Return (X, Y) of the center of cell containing provided text 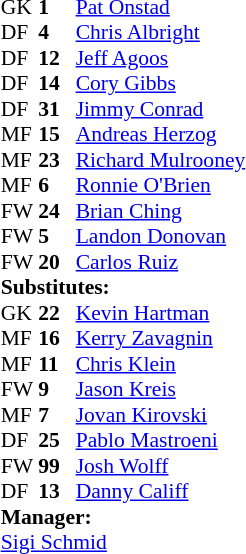
Ronnie O'Brien (161, 185)
16 (57, 339)
25 (57, 441)
Brian Ching (161, 211)
Richard Mulrooney (161, 160)
6 (57, 185)
20 (57, 262)
23 (57, 160)
11 (57, 364)
14 (57, 83)
15 (57, 135)
Jeff Agoos (161, 58)
7 (57, 415)
31 (57, 109)
Carlos Ruiz (161, 262)
Jimmy Conrad (161, 109)
Chris Albright (161, 33)
24 (57, 211)
Kevin Hartman (161, 313)
Cory Gibbs (161, 83)
99 (57, 466)
4 (57, 33)
Danny Califf (161, 491)
Jason Kreis (161, 389)
22 (57, 313)
Chris Klein (161, 364)
13 (57, 491)
Manager: (124, 517)
Josh Wolff (161, 466)
GK (20, 313)
Pablo Mastroeni (161, 441)
9 (57, 389)
Jovan Kirovski (161, 415)
Andreas Herzog (161, 135)
Landon Donovan (161, 237)
Substitutes: (124, 287)
Kerry Zavagnin (161, 339)
5 (57, 237)
12 (57, 58)
